Provide the [X, Y] coordinate of the cell's center where the given text is located.  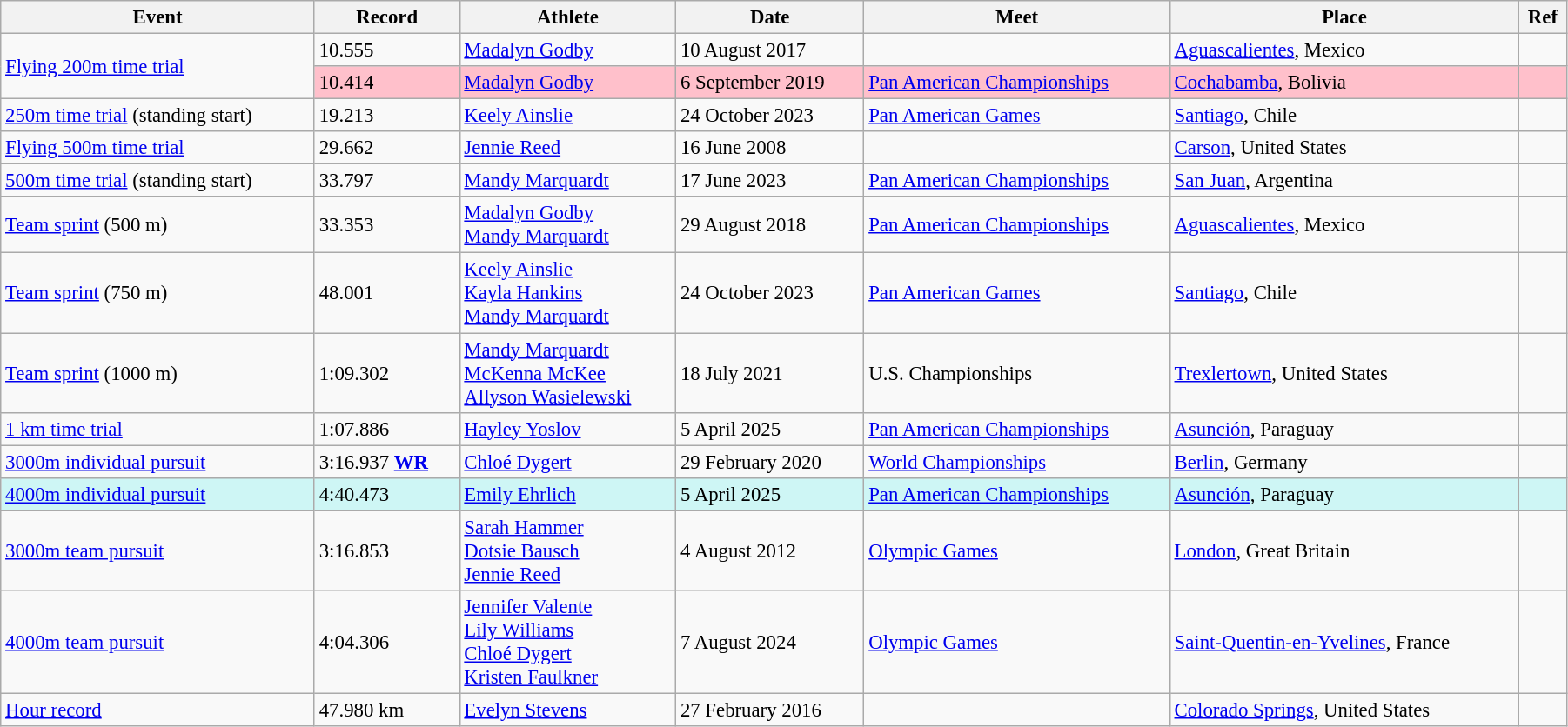
Flying 500m time trial [158, 148]
Date [770, 17]
Keely AinslieKayla HankinsMandy Marquardt [567, 293]
Athlete [567, 17]
Meet [1016, 17]
29.662 [386, 148]
Flying 200m time trial [158, 66]
7 August 2024 [770, 642]
18 July 2021 [770, 373]
Record [386, 17]
Evelyn Stevens [567, 710]
Team sprint (1000 m) [158, 373]
29 August 2018 [770, 224]
4000m team pursuit [158, 642]
1 km time trial [158, 429]
6 September 2019 [770, 83]
Trexlertown, United States [1344, 373]
Carson, United States [1344, 148]
Jennifer ValenteLily WilliamsChloé DygertKristen Faulkner [567, 642]
1:09.302 [386, 373]
Ref [1542, 17]
World Championships [1016, 462]
Place [1344, 17]
Colorado Springs, United States [1344, 710]
Madalyn GodbyMandy Marquardt [567, 224]
Hour record [158, 710]
27 February 2016 [770, 710]
Jennie Reed [567, 148]
48.001 [386, 293]
U.S. Championships [1016, 373]
Team sprint (750 m) [158, 293]
4000m individual pursuit [158, 494]
San Juan, Argentina [1344, 181]
16 June 2008 [770, 148]
Keely Ainslie [567, 116]
47.980 km [386, 710]
Emily Ehrlich [567, 494]
Saint-Quentin-en-Yvelines, France [1344, 642]
Chloé Dygert [567, 462]
500m time trial (standing start) [158, 181]
4:40.473 [386, 494]
1:07.886 [386, 429]
3000m individual pursuit [158, 462]
10.414 [386, 83]
Sarah HammerDotsie BauschJennie Reed [567, 550]
Mandy Marquardt [567, 181]
3000m team pursuit [158, 550]
4:04.306 [386, 642]
London, Great Britain [1344, 550]
10 August 2017 [770, 50]
Hayley Yoslov [567, 429]
33.353 [386, 224]
250m time trial (standing start) [158, 116]
Event [158, 17]
3:16.937 WR [386, 462]
33.797 [386, 181]
3:16.853 [386, 550]
Team sprint (500 m) [158, 224]
Cochabamba, Bolivia [1344, 83]
Berlin, Germany [1344, 462]
17 June 2023 [770, 181]
4 August 2012 [770, 550]
Mandy MarquardtMcKenna McKeeAllyson Wasielewski [567, 373]
19.213 [386, 116]
29 February 2020 [770, 462]
10.555 [386, 50]
